Scan for the cell matching the given text and deliver its [X, Y] coordinate at center. 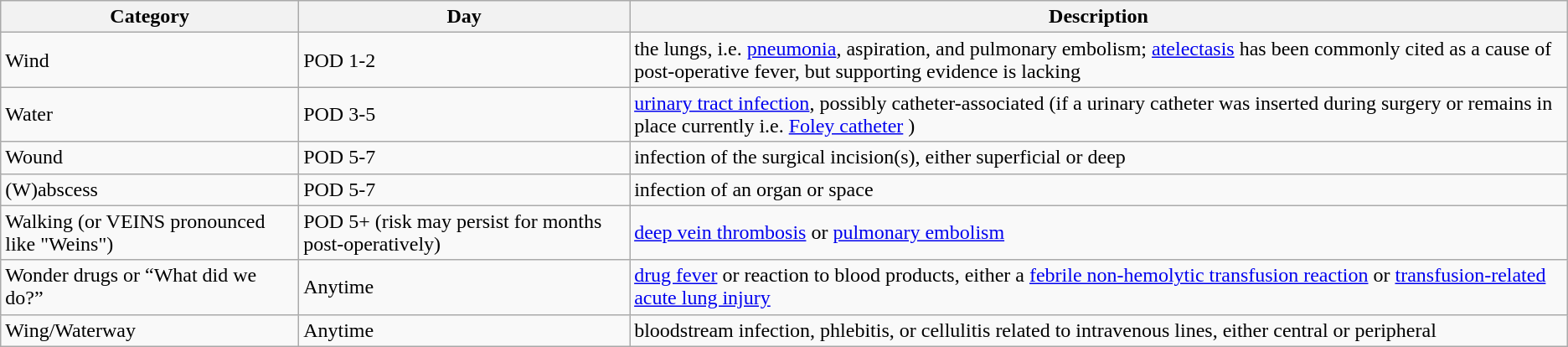
Day [464, 17]
Wound [150, 158]
POD 5+ (risk may persist for months post-operatively) [464, 233]
Category [150, 17]
bloodstream infection, phlebitis, or cellulitis related to intravenous lines, either central or peripheral [1099, 330]
POD 3-5 [464, 114]
infection of an organ or space [1099, 189]
Wing/Waterway [150, 330]
drug fever or reaction to blood products, either a febrile non-hemolytic transfusion reaction or transfusion-related acute lung injury [1099, 287]
Water [150, 114]
infection of the surgical incision(s), either superficial or deep [1099, 158]
(W)abscess [150, 189]
deep vein thrombosis or pulmonary embolism [1099, 233]
Wonder drugs or “What did we do?” [150, 287]
Wind [150, 60]
Walking (or VEINS pronounced like "Weins") [150, 233]
POD 1-2 [464, 60]
Description [1099, 17]
